Locate the cell with the specified text and output its (X, Y) center coordinate. 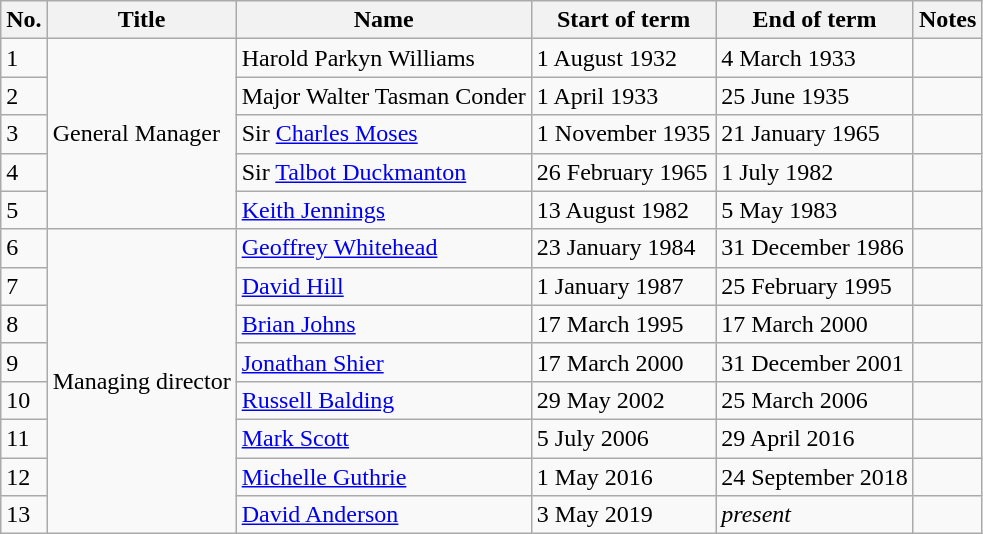
Name (384, 20)
David Hill (384, 286)
4 (24, 172)
25 February 1995 (815, 286)
25 March 2006 (815, 400)
5 May 1983 (815, 210)
4 March 1933 (815, 58)
Major Walter Tasman Conder (384, 96)
31 December 1986 (815, 248)
21 January 1965 (815, 134)
12 (24, 477)
Keith Jennings (384, 210)
10 (24, 400)
Brian Johns (384, 324)
General Manager (142, 134)
1 May 2016 (623, 477)
Russell Balding (384, 400)
13 August 1982 (623, 210)
3 May 2019 (623, 515)
29 May 2002 (623, 400)
Harold Parkyn Williams (384, 58)
End of term (815, 20)
Mark Scott (384, 438)
17 March 1995 (623, 324)
24 September 2018 (815, 477)
9 (24, 362)
31 December 2001 (815, 362)
1 (24, 58)
Geoffrey Whitehead (384, 248)
25 June 1935 (815, 96)
1 July 1982 (815, 172)
David Anderson (384, 515)
13 (24, 515)
8 (24, 324)
2 (24, 96)
Notes (947, 20)
Michelle Guthrie (384, 477)
5 (24, 210)
present (815, 515)
29 April 2016 (815, 438)
5 July 2006 (623, 438)
3 (24, 134)
6 (24, 248)
1 August 1932 (623, 58)
Sir Talbot Duckmanton (384, 172)
11 (24, 438)
Jonathan Shier (384, 362)
No. (24, 20)
Start of term (623, 20)
Title (142, 20)
1 January 1987 (623, 286)
26 February 1965 (623, 172)
1 April 1933 (623, 96)
1 November 1935 (623, 134)
7 (24, 286)
23 January 1984 (623, 248)
Managing director (142, 381)
Sir Charles Moses (384, 134)
